Locate the cell with the specified text and output its [x, y] center coordinate. 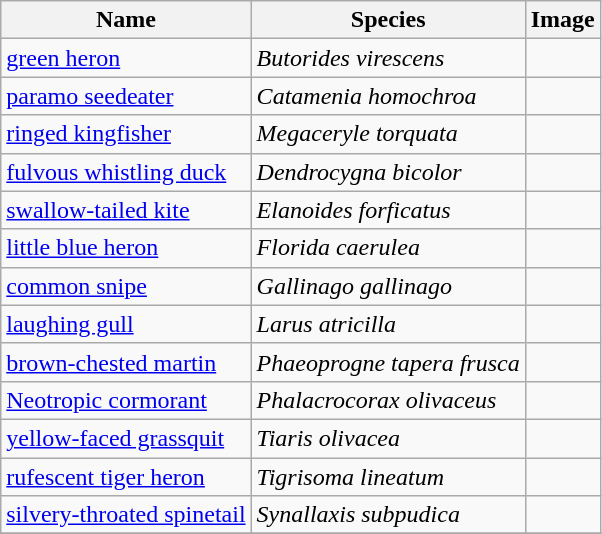
Phaeoprogne tapera frusca [388, 362]
fulvous whistling duck [126, 172]
Catamenia homochroa [388, 96]
common snipe [126, 286]
Florida caerulea [388, 248]
Tigrisoma lineatum [388, 477]
silvery-throated spinetail [126, 515]
Gallinago gallinago [388, 286]
Neotropic cormorant [126, 400]
laughing gull [126, 324]
Elanoides forficatus [388, 210]
Butorides virescens [388, 58]
ringed kingfisher [126, 134]
paramo seedeater [126, 96]
yellow-faced grassquit [126, 438]
Species [388, 20]
Dendrocygna bicolor [388, 172]
Tiaris olivacea [388, 438]
swallow-tailed kite [126, 210]
Megaceryle torquata [388, 134]
green heron [126, 58]
Larus atricilla [388, 324]
little blue heron [126, 248]
Phalacrocorax olivaceus [388, 400]
rufescent tiger heron [126, 477]
Name [126, 20]
Image [562, 20]
brown-chested martin [126, 362]
Synallaxis subpudica [388, 515]
